Identify which cell holds the provided text, then report its (X, Y) central coordinate. 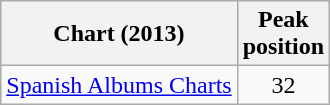
Chart (2013) (119, 34)
Spanish Albums Charts (119, 85)
Peakposition (283, 34)
32 (283, 85)
